Find where the given text appears and provide that cell's center as (X, Y) coordinate. 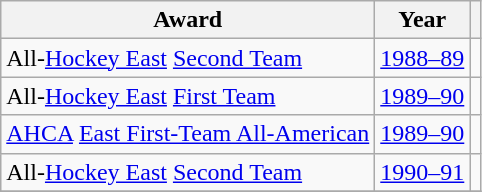
AHCA East First-Team All-American (188, 134)
All-Hockey East First Team (188, 96)
Award (188, 20)
Year (422, 20)
1990–91 (422, 172)
1988–89 (422, 58)
